Capture the cell that displays the provided text and extract its (x, y) central coordinate. 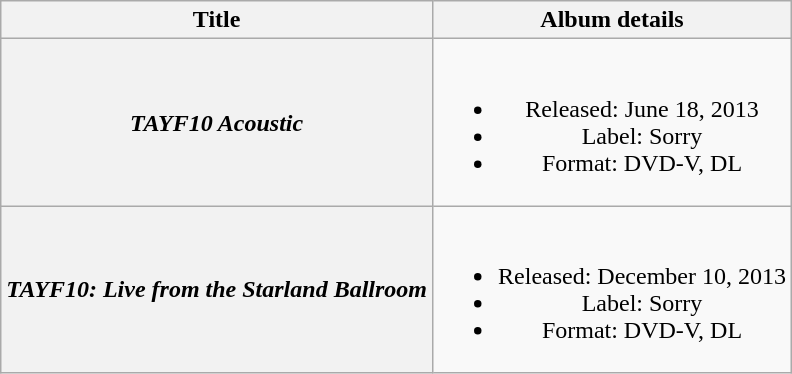
Title (217, 20)
Released: June 18, 2013Label: SorryFormat: DVD-V, DL (612, 122)
Released: December 10, 2013Label: SorryFormat: DVD-V, DL (612, 290)
TAYF10: Live from the Starland Ballroom (217, 290)
TAYF10 Acoustic (217, 122)
Album details (612, 20)
